Provide the (x, y) coordinate of the cell's center where the given text is located.  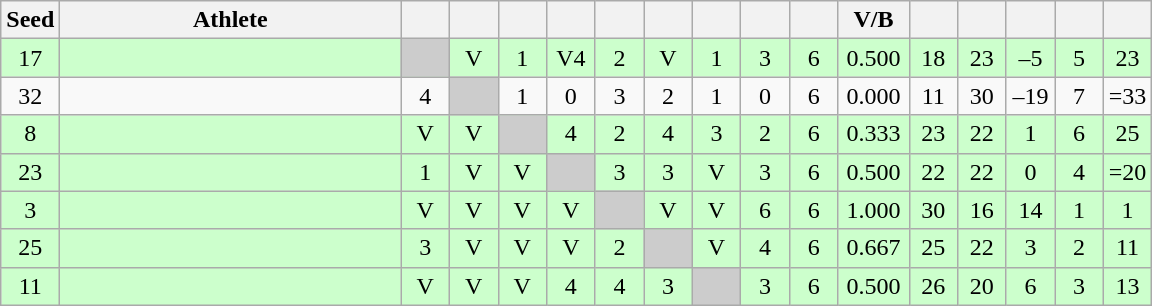
=20 (1128, 172)
17 (30, 58)
Seed (30, 20)
32 (30, 96)
=33 (1128, 96)
V4 (572, 58)
20 (982, 286)
5 (1080, 58)
0.333 (874, 134)
14 (1030, 210)
1.000 (874, 210)
16 (982, 210)
13 (1128, 286)
8 (30, 134)
V/B (874, 20)
–19 (1030, 96)
18 (934, 58)
26 (934, 286)
7 (1080, 96)
Athlete (230, 20)
0.667 (874, 248)
0.000 (874, 96)
–5 (1030, 58)
